Scan for the cell matching the given text and deliver its (X, Y) coordinate at center. 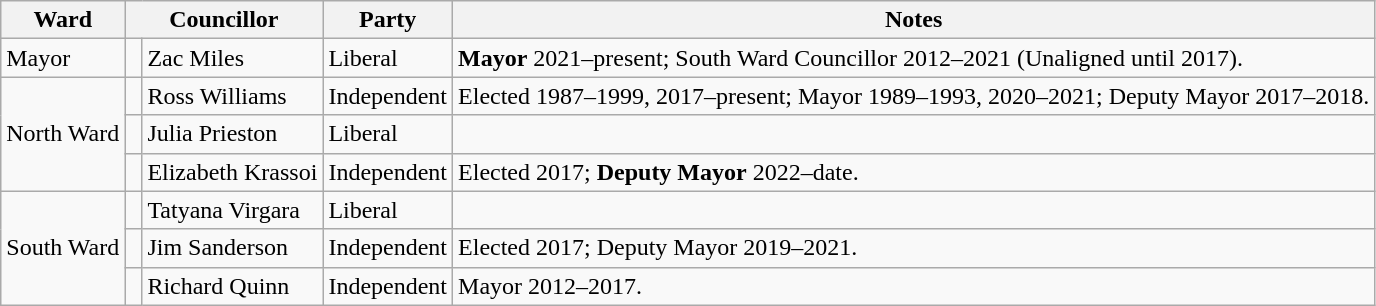
Elected 2017; Deputy Mayor 2019–2021. (914, 248)
Tatyana Virgara (232, 210)
Elected 1987–1999, 2017–present; Mayor 1989–1993, 2020–2021; Deputy Mayor 2017–2018. (914, 96)
Ward (63, 20)
Councillor (224, 20)
Elected 2017; Deputy Mayor 2022–date. (914, 172)
North Ward (63, 134)
Party (388, 20)
Zac Miles (232, 58)
South Ward (63, 248)
Julia Prieston (232, 134)
Mayor 2021–present; South Ward Councillor 2012–2021 (Unaligned until 2017). (914, 58)
Mayor 2012–2017. (914, 286)
Jim Sanderson (232, 248)
Notes (914, 20)
Mayor (63, 58)
Ross Williams (232, 96)
Richard Quinn (232, 286)
Elizabeth Krassoi (232, 172)
